From the cell containing the given text, extract its center point as [X, Y] coordinate. 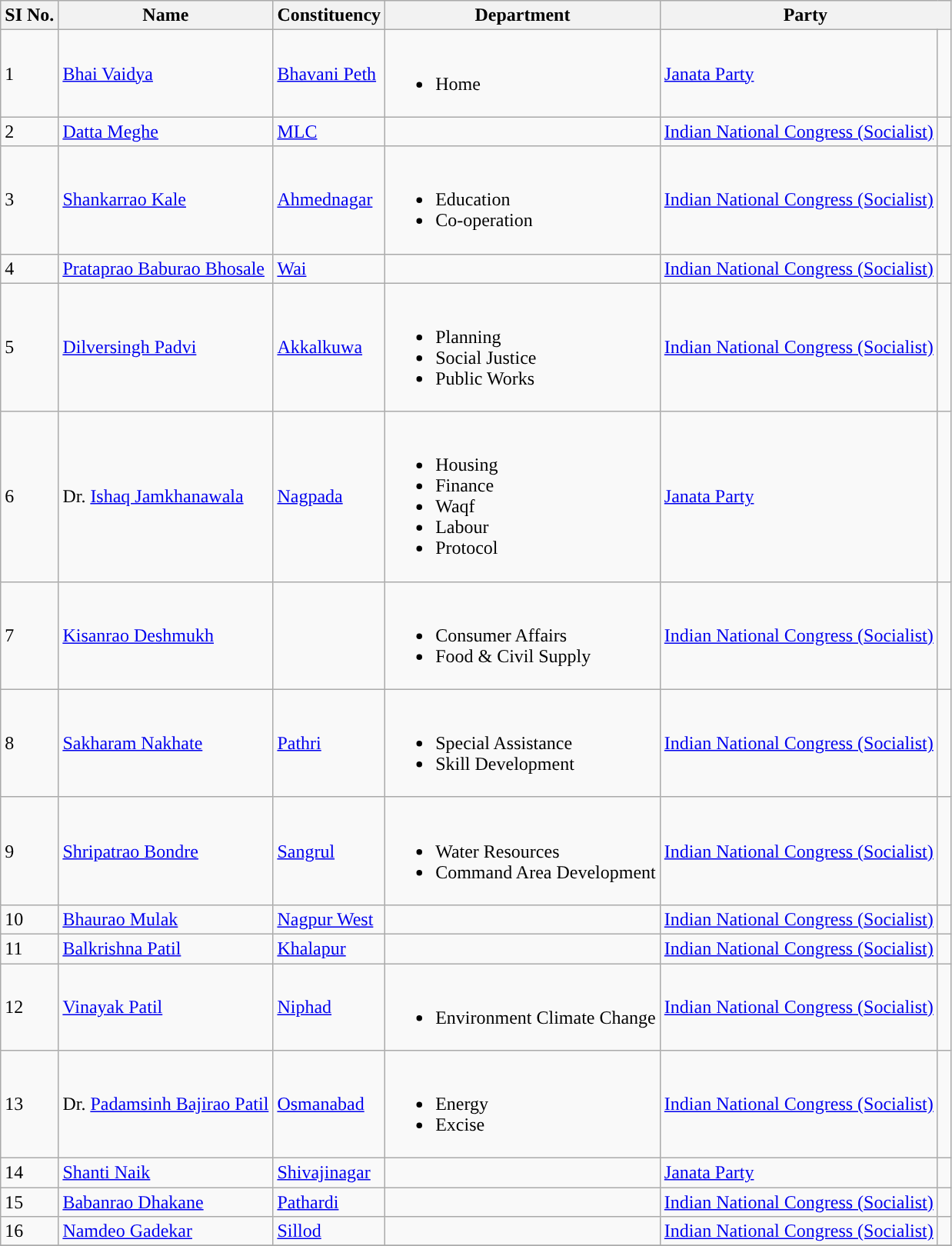
4 [29, 268]
Niphad [329, 1006]
Constituency [329, 15]
7 [29, 635]
8 [29, 743]
Dr. Ishaq Jamkhanawala [166, 497]
Sakharam Nakhate [166, 743]
Shivajinagar [329, 1173]
15 [29, 1202]
Consumer AffairsFood & Civil Supply [523, 635]
Balkrishna Patil [166, 948]
6 [29, 497]
Dilversingh Padvi [166, 348]
Bhai Vaidya [166, 74]
Shanti Naik [166, 1173]
12 [29, 1006]
Kisanrao Deshmukh [166, 635]
Namdeo Gadekar [166, 1231]
SI No. [29, 15]
Bhaurao Mulak [166, 919]
Osmanabad [329, 1104]
16 [29, 1231]
Babanrao Dhakane [166, 1202]
2 [29, 132]
PlanningSocial JusticePublic Works [523, 348]
3 [29, 200]
Sillod [329, 1231]
Department [523, 15]
Sangrul [329, 851]
Nagpur West [329, 919]
Nagpada [329, 497]
Pathardi [329, 1202]
Vinayak Patil [166, 1006]
Special AssistanceSkill Development [523, 743]
9 [29, 851]
Dr. Padamsinh Bajirao Patil [166, 1104]
EducationCo-operation [523, 200]
Pathri [329, 743]
Shripatrao Bondre [166, 851]
14 [29, 1173]
1 [29, 74]
Name [166, 15]
Shankarrao Kale [166, 200]
Water ResourcesCommand Area Development [523, 851]
Khalapur [329, 948]
Environment Climate Change [523, 1006]
HousingFinanceWaqfLabourProtocol [523, 497]
EnergyExcise [523, 1104]
Akkalkuwa [329, 348]
5 [29, 348]
Ahmednagar [329, 200]
Prataprao Baburao Bhosale [166, 268]
11 [29, 948]
Party [805, 15]
13 [29, 1104]
Home [523, 74]
10 [29, 919]
Datta Meghe [166, 132]
MLC [329, 132]
Bhavani Peth [329, 74]
Wai [329, 268]
